Return the (x, y) coordinate for the center point of the cell that contains the specified text.  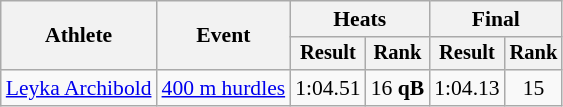
400 m hurdles (224, 88)
Leyka Archibold (79, 88)
16 qB (398, 88)
1:04.13 (466, 88)
Event (224, 36)
Heats (360, 19)
1:04.51 (328, 88)
Athlete (79, 36)
Final (496, 19)
15 (534, 88)
